Provide the [X, Y] coordinate of the cell's center where the given text is located.  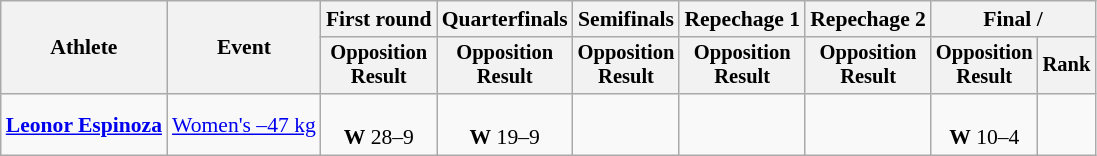
Repechage 2 [868, 19]
Event [244, 48]
Semifinals [626, 19]
Athlete [84, 48]
First round [379, 19]
W 19–9 [505, 124]
Final / [1013, 19]
Quarterfinals [505, 19]
Women's –47 kg [244, 124]
W 10–4 [984, 124]
W 28–9 [379, 124]
Repechage 1 [742, 19]
Rank [1067, 66]
Leonor Espinoza [84, 124]
